Return [X, Y] of the center of cell containing provided text 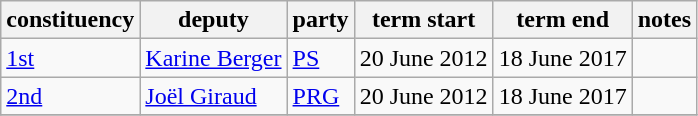
deputy [214, 20]
PS [320, 58]
constituency [70, 20]
term end [562, 20]
party [320, 20]
term start [424, 20]
2nd [70, 96]
1st [70, 58]
Joël Giraud [214, 96]
notes [664, 20]
PRG [320, 96]
Karine Berger [214, 58]
